Extract the (x, y) coordinate from the center of the cell holding the provided text.  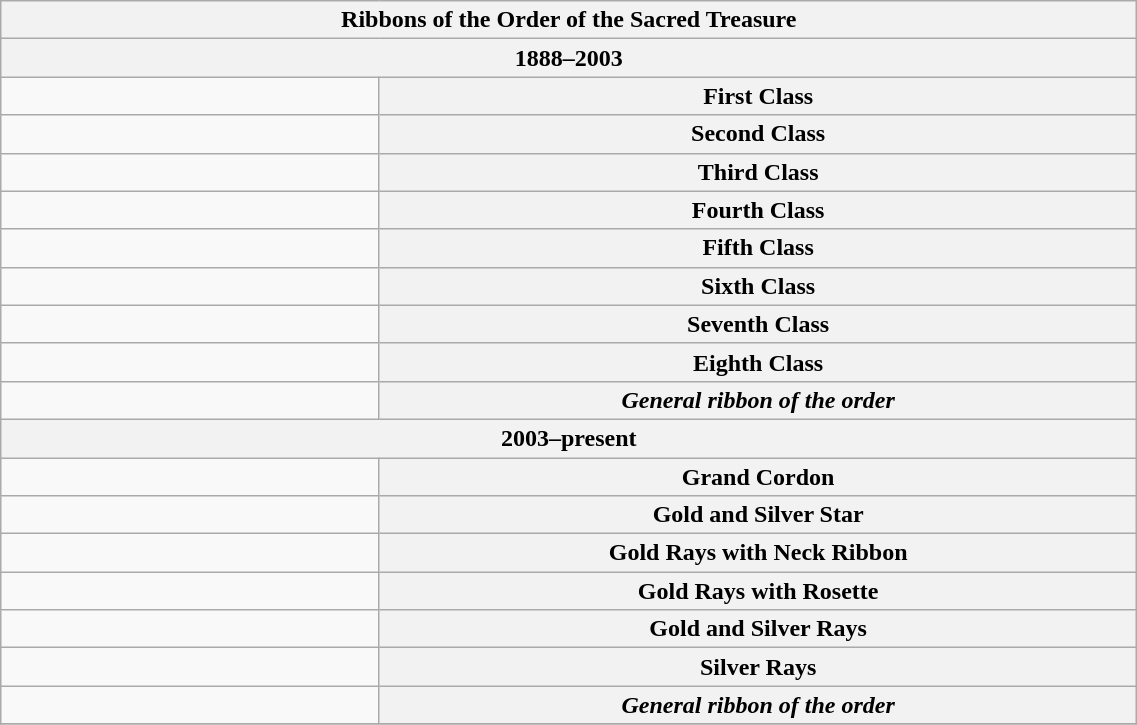
Third Class (758, 172)
Silver Rays (758, 667)
Seventh Class (758, 324)
Ribbons of the Order of the Sacred Treasure (569, 20)
Eighth Class (758, 362)
Gold and Silver Star (758, 515)
1888–2003 (569, 58)
Gold and Silver Rays (758, 629)
Fourth Class (758, 210)
Second Class (758, 134)
Gold Rays with Rosette (758, 591)
Grand Cordon (758, 477)
First Class (758, 96)
Sixth Class (758, 286)
Fifth Class (758, 248)
2003–present (569, 438)
Gold Rays with Neck Ribbon (758, 553)
